Return the (x, y) coordinate for the center point of the cell that contains the specified text.  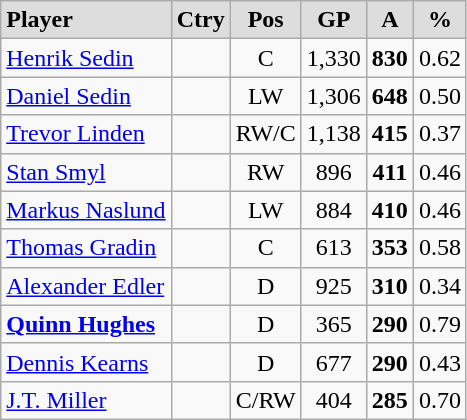
415 (390, 134)
0.43 (440, 362)
0.34 (440, 286)
0.62 (440, 58)
Alexander Edler (86, 286)
925 (334, 286)
613 (334, 248)
Markus Naslund (86, 210)
C/RW (266, 400)
0.37 (440, 134)
0.50 (440, 96)
Dennis Kearns (86, 362)
Trevor Linden (86, 134)
677 (334, 362)
1,306 (334, 96)
884 (334, 210)
Pos (266, 20)
Stan Smyl (86, 172)
Daniel Sedin (86, 96)
RW/C (266, 134)
896 (334, 172)
GP (334, 20)
RW (266, 172)
648 (390, 96)
1,138 (334, 134)
285 (390, 400)
365 (334, 324)
Thomas Gradin (86, 248)
Ctry (200, 20)
Player (86, 20)
310 (390, 286)
0.58 (440, 248)
0.70 (440, 400)
830 (390, 58)
% (440, 20)
A (390, 20)
353 (390, 248)
0.79 (440, 324)
411 (390, 172)
410 (390, 210)
J.T. Miller (86, 400)
Quinn Hughes (86, 324)
404 (334, 400)
1,330 (334, 58)
Henrik Sedin (86, 58)
